Pinpoint the cell where the given text exists, returning its (x, y) midpoint coordinate. 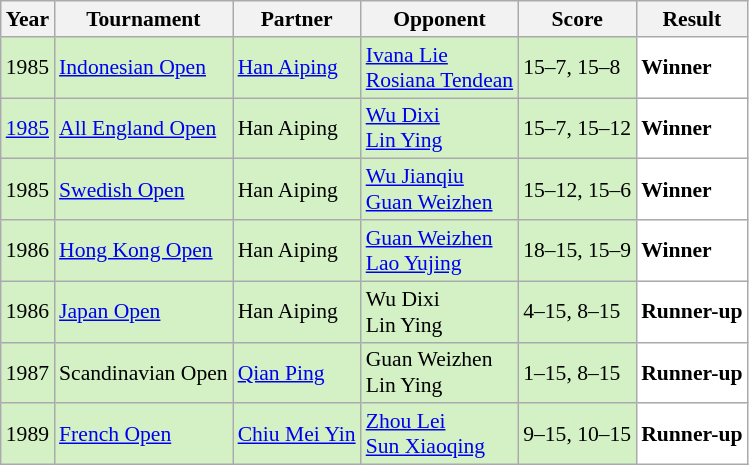
1–15, 8–15 (577, 372)
Qian Ping (297, 372)
Score (577, 19)
Chiu Mei Yin (297, 434)
Japan Open (144, 312)
Tournament (144, 19)
Wu Jianqiu Guan Weizhen (440, 190)
18–15, 15–9 (577, 250)
Indonesian Open (144, 68)
Guan Weizhen Lin Ying (440, 372)
French Open (144, 434)
Result (692, 19)
Swedish Open (144, 190)
Ivana Lie Rosiana Tendean (440, 68)
Guan Weizhen Lao Yujing (440, 250)
Zhou Lei Sun Xiaoqing (440, 434)
1987 (28, 372)
Opponent (440, 19)
4–15, 8–15 (577, 312)
Scandinavian Open (144, 372)
15–7, 15–12 (577, 128)
9–15, 10–15 (577, 434)
1989 (28, 434)
15–7, 15–8 (577, 68)
Year (28, 19)
Partner (297, 19)
Hong Kong Open (144, 250)
All England Open (144, 128)
15–12, 15–6 (577, 190)
